Capture the cell that displays the provided text and extract its (X, Y) central coordinate. 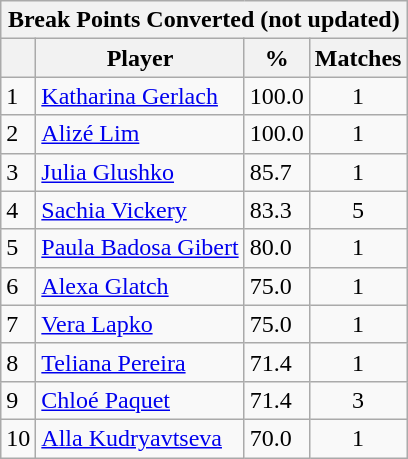
80.0 (276, 248)
10 (18, 438)
Chloé Paquet (140, 400)
Katharina Gerlach (140, 96)
Vera Lapko (140, 324)
Alla Kudryavtseva (140, 438)
85.7 (276, 172)
Sachia Vickery (140, 210)
Julia Glushko (140, 172)
% (276, 58)
Matches (358, 58)
Break Points Converted (not updated) (204, 20)
Alexa Glatch (140, 286)
8 (18, 362)
6 (18, 286)
Paula Badosa Gibert (140, 248)
Player (140, 58)
83.3 (276, 210)
4 (18, 210)
7 (18, 324)
70.0 (276, 438)
2 (18, 134)
9 (18, 400)
Alizé Lim (140, 134)
Teliana Pereira (140, 362)
